Scan for the cell matching the given text and deliver its [X, Y] coordinate at center. 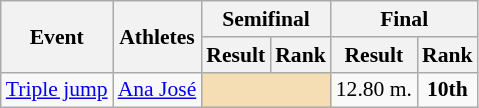
10th [448, 90]
Ana José [158, 90]
Athletes [158, 36]
Triple jump [57, 90]
Event [57, 36]
Semifinal [266, 19]
Final [404, 19]
12.80 m. [374, 90]
